From the cell containing the given text, extract its center point as (X, Y) coordinate. 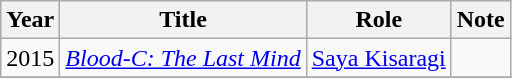
Blood-C: The Last Mind (183, 58)
Title (183, 20)
Saya Kisaragi (378, 58)
2015 (30, 58)
Note (480, 20)
Year (30, 20)
Role (378, 20)
